Extract the [x, y] coordinate from the center of the cell holding the provided text.  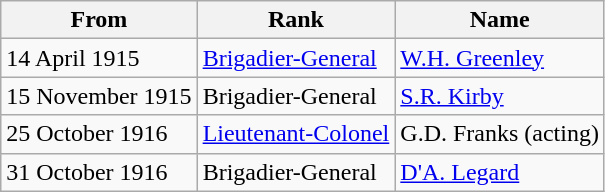
W.H. Greenley [500, 58]
Name [500, 20]
G.D. Franks (acting) [500, 134]
Lieutenant-Colonel [296, 134]
S.R. Kirby [500, 96]
15 November 1915 [99, 96]
From [99, 20]
25 October 1916 [99, 134]
31 October 1916 [99, 172]
Rank [296, 20]
14 April 1915 [99, 58]
D'A. Legard [500, 172]
